Return the (X, Y) coordinate for the center point of the cell that contains the specified text.  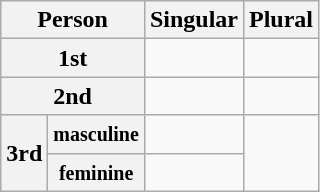
Person (73, 20)
Plural (280, 20)
feminine (96, 172)
1st (73, 58)
3rd (24, 153)
masculine (96, 134)
Singular (194, 20)
2nd (73, 96)
